Capture the cell that displays the provided text and extract its [X, Y] central coordinate. 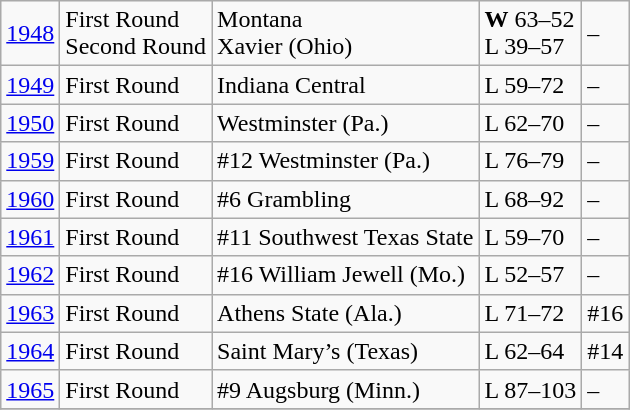
1962 [30, 275]
1950 [30, 123]
L 59–72 [530, 85]
1963 [30, 313]
1960 [30, 199]
1965 [30, 389]
1948 [30, 34]
MontanaXavier (Ohio) [346, 34]
L 52–57 [530, 275]
L 71–72 [530, 313]
#16 William Jewell (Mo.) [346, 275]
L 76–79 [530, 161]
1961 [30, 237]
1964 [30, 351]
W 63–52L 39–57 [530, 34]
1949 [30, 85]
#11 Southwest Texas State [346, 237]
First RoundSecond Round [136, 34]
L 59–70 [530, 237]
1959 [30, 161]
#9 Augsburg (Minn.) [346, 389]
L 87–103 [530, 389]
#6 Grambling [346, 199]
Westminster (Pa.) [346, 123]
#12 Westminster (Pa.) [346, 161]
L 68–92 [530, 199]
Saint Mary’s (Texas) [346, 351]
L 62–70 [530, 123]
#16 [606, 313]
Athens State (Ala.) [346, 313]
L 62–64 [530, 351]
#14 [606, 351]
Indiana Central [346, 85]
